Search for the cell housing the specified text and yield its (x, y) center coordinate. 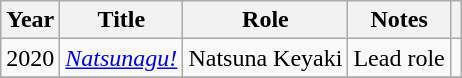
Role (266, 20)
Natsuna Keyaki (266, 58)
Notes (399, 20)
Natsunagu! (122, 58)
2020 (30, 58)
Year (30, 20)
Lead role (399, 58)
Title (122, 20)
